Output the [X, Y] coordinate of the center of the cell containing the given text.  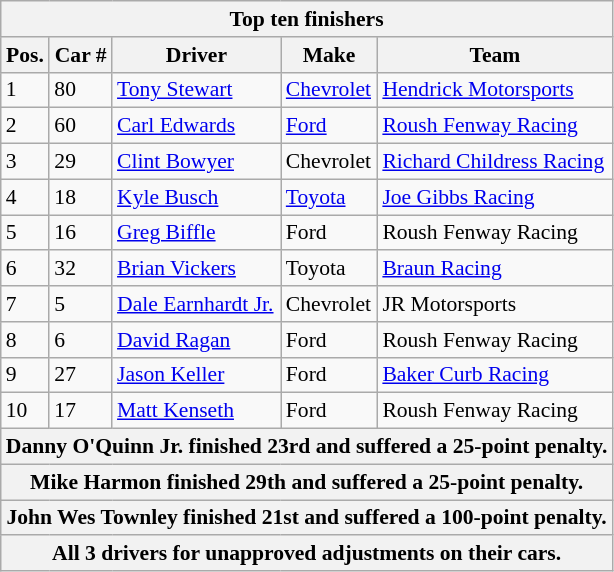
9 [26, 375]
Team [494, 55]
16 [80, 233]
10 [26, 411]
Top ten finishers [307, 19]
All 3 drivers for unapproved adjustments on their cars. [307, 554]
Carl Edwards [196, 126]
Pos. [26, 55]
JR Motorsports [494, 304]
Driver [196, 55]
3 [26, 162]
Tony Stewart [196, 90]
80 [80, 90]
Mike Harmon finished 29th and suffered a 25-point penalty. [307, 482]
Kyle Busch [196, 197]
8 [26, 340]
Brian Vickers [196, 269]
7 [26, 304]
Braun Racing [494, 269]
John Wes Townley finished 21st and suffered a 100-point penalty. [307, 518]
Greg Biffle [196, 233]
29 [80, 162]
David Ragan [196, 340]
Make [330, 55]
32 [80, 269]
Car # [80, 55]
60 [80, 126]
1 [26, 90]
Baker Curb Racing [494, 375]
Hendrick Motorsports [494, 90]
27 [80, 375]
Dale Earnhardt Jr. [196, 304]
18 [80, 197]
Richard Childress Racing [494, 162]
Danny O'Quinn Jr. finished 23rd and suffered a 25-point penalty. [307, 447]
Joe Gibbs Racing [494, 197]
2 [26, 126]
17 [80, 411]
4 [26, 197]
Jason Keller [196, 375]
Clint Bowyer [196, 162]
Matt Kenseth [196, 411]
